Pinpoint the cell where the given text exists, returning its [x, y] midpoint coordinate. 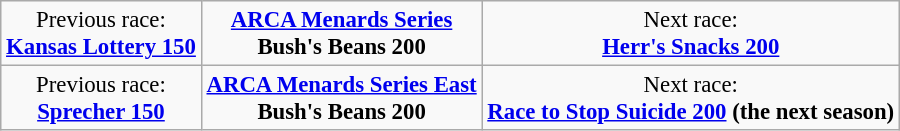
Next race: Herr's Snacks 200 [690, 34]
Previous race: Sprecher 150 [101, 98]
Next race: Race to Stop Suicide 200 (the next season) [690, 98]
Previous race: Kansas Lottery 150 [101, 34]
ARCA Menards Series East Bush's Beans 200 [342, 98]
ARCA Menards Series Bush's Beans 200 [342, 34]
